Find where the given text appears and provide that cell's center as [x, y] coordinate. 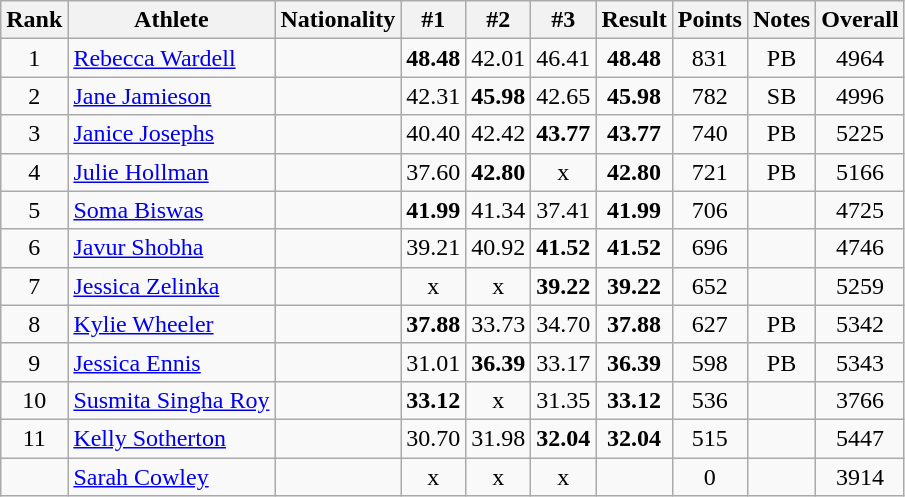
40.92 [498, 248]
5447 [860, 438]
Athlete [172, 20]
627 [710, 324]
SB [781, 96]
Kelly Sotherton [172, 438]
3766 [860, 400]
5225 [860, 134]
721 [710, 172]
706 [710, 210]
31.98 [498, 438]
5342 [860, 324]
34.70 [564, 324]
Kylie Wheeler [172, 324]
3914 [860, 477]
5166 [860, 172]
4725 [860, 210]
8 [34, 324]
#1 [434, 20]
#3 [564, 20]
11 [34, 438]
536 [710, 400]
Result [634, 20]
Rebecca Wardell [172, 58]
3 [34, 134]
696 [710, 248]
Janice Josephs [172, 134]
9 [34, 362]
Jessica Zelinka [172, 286]
10 [34, 400]
Sarah Cowley [172, 477]
4996 [860, 96]
5259 [860, 286]
Overall [860, 20]
31.35 [564, 400]
42.31 [434, 96]
5 [34, 210]
Jessica Ennis [172, 362]
39.21 [434, 248]
46.41 [564, 58]
1 [34, 58]
0 [710, 477]
Points [710, 20]
Nationality [338, 20]
42.42 [498, 134]
Rank [34, 20]
4 [34, 172]
4964 [860, 58]
40.40 [434, 134]
515 [710, 438]
41.34 [498, 210]
33.17 [564, 362]
31.01 [434, 362]
37.41 [564, 210]
#2 [498, 20]
5343 [860, 362]
831 [710, 58]
Javur Shobha [172, 248]
Soma Biswas [172, 210]
2 [34, 96]
7 [34, 286]
Notes [781, 20]
42.01 [498, 58]
30.70 [434, 438]
33.73 [498, 324]
740 [710, 134]
Susmita Singha Roy [172, 400]
Jane Jamieson [172, 96]
4746 [860, 248]
Julie Hollman [172, 172]
6 [34, 248]
652 [710, 286]
782 [710, 96]
598 [710, 362]
37.60 [434, 172]
42.65 [564, 96]
